Scan for the cell matching the given text and deliver its [x, y] coordinate at center. 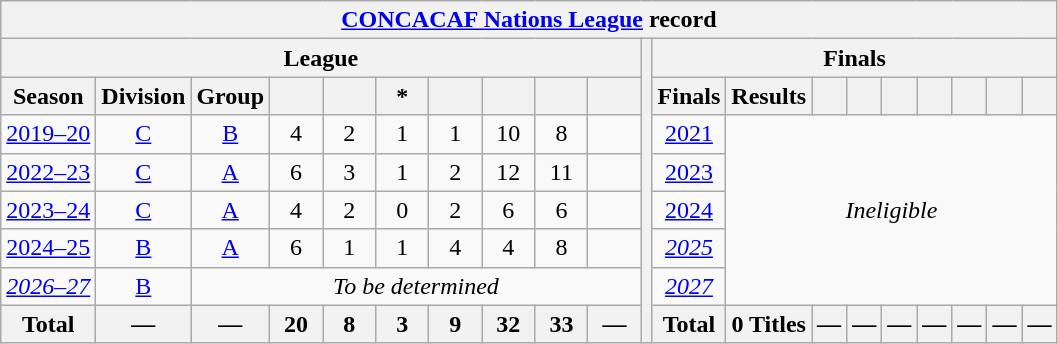
20 [296, 324]
League [321, 58]
9 [456, 324]
Group [230, 96]
2024–25 [48, 248]
2024 [689, 210]
2025 [689, 248]
0 [402, 210]
0 Titles [769, 324]
2022–23 [48, 172]
32 [508, 324]
CONCACAF Nations League record [529, 20]
10 [508, 134]
2021 [689, 134]
33 [562, 324]
Ineligible [892, 210]
* [402, 96]
Season [48, 96]
To be determined [416, 286]
12 [508, 172]
2026–27 [48, 286]
2023–24 [48, 210]
2019–20 [48, 134]
Division [144, 96]
2023 [689, 172]
11 [562, 172]
Results [769, 96]
2027 [689, 286]
